Capture the cell that displays the provided text and extract its (X, Y) central coordinate. 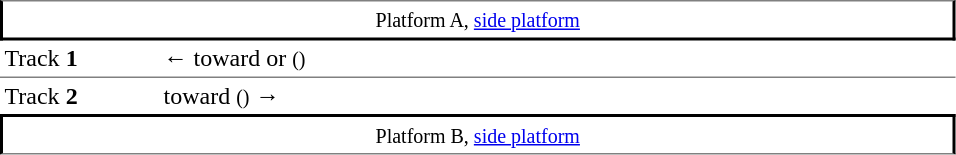
Platform B, side platform (478, 134)
toward () → (557, 96)
Track 1 (80, 59)
Platform A, side platform (478, 20)
← toward or () (557, 59)
Track 2 (80, 96)
